Extract the (X, Y) coordinate from the center of the cell holding the provided text.  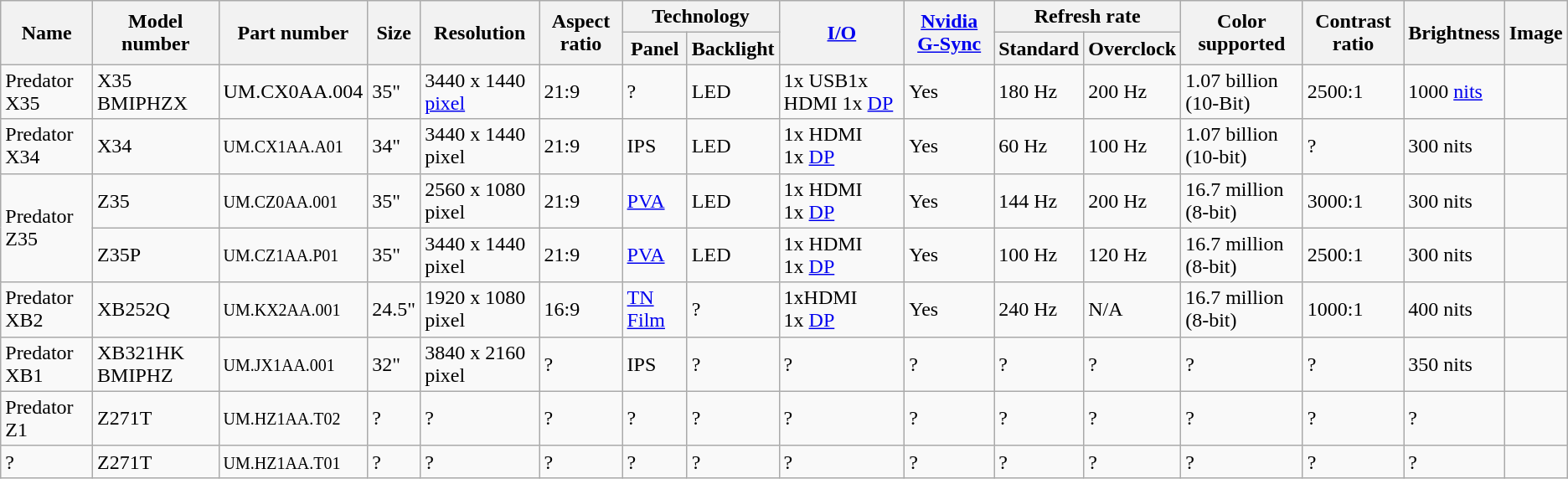
I/O (842, 33)
240 Hz (1039, 310)
Size (394, 33)
Predator XB2 (47, 310)
Standard (1039, 49)
Contrast ratio (1353, 33)
60 Hz (1039, 146)
UM.CZ0AA.001 (293, 201)
Overclock (1132, 49)
Predator X34 (47, 146)
XB252Q (156, 310)
3000:1 (1353, 201)
Nvidia G-Sync (950, 33)
TN Film (655, 310)
UM.JX1AA.001 (293, 363)
1000:1 (1353, 310)
24.5" (394, 310)
350 nits (1454, 363)
UM.CX0AA.004 (293, 92)
Color supported (1242, 33)
N/A (1132, 310)
Technology (700, 17)
UM.CZ1AA.P01 (293, 255)
Refresh rate (1087, 17)
34" (394, 146)
2560 x 1080 pixel (480, 201)
X35 BMIPHZX (156, 92)
1.07 billion (10-Bit) (1242, 92)
3840 x 2160 pixel (480, 363)
Predator Z1 (47, 419)
X34 (156, 146)
Z35 (156, 201)
UM.HZ1AA.T02 (293, 419)
180 Hz (1039, 92)
Aspect ratio (581, 33)
144 Hz (1039, 201)
120 Hz (1132, 255)
32" (394, 363)
UM.HZ1AA.T01 (293, 461)
Predator Z35 (47, 228)
Part number (293, 33)
1x USB1x HDMI 1x DP (842, 92)
Model number (156, 33)
Predator X35 (47, 92)
Image (1536, 33)
XB321HK BMIPHZ (156, 363)
UM.KX2AA.001 (293, 310)
1920 x 1080 pixel (480, 310)
16:9 (581, 310)
Name (47, 33)
1.07 billion (10-bit) (1242, 146)
Backlight (733, 49)
400 nits (1454, 310)
1xHDMI1x DP (842, 310)
UM.CX1AA.A01 (293, 146)
Brightness (1454, 33)
Panel (655, 49)
Resolution (480, 33)
Predator XB1 (47, 363)
Z35P (156, 255)
1000 nits (1454, 92)
